Output the [X, Y] coordinate of the center of the cell containing the given text.  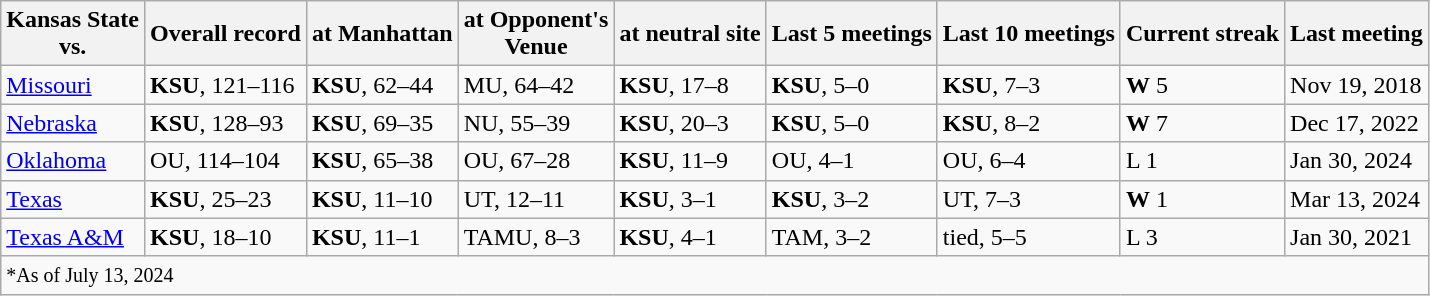
at neutral site [690, 34]
Nov 19, 2018 [1357, 85]
at Opponent's Venue [536, 34]
L 1 [1202, 161]
KSU, 4–1 [690, 237]
OU, 6–4 [1028, 161]
KSU, 11–1 [382, 237]
KSU, 7–3 [1028, 85]
W 5 [1202, 85]
KSU, 17–8 [690, 85]
OU, 4–1 [852, 161]
Kansas Statevs. [73, 34]
Current streak [1202, 34]
KSU, 62–44 [382, 85]
KSU, 20–3 [690, 123]
TAMU, 8–3 [536, 237]
MU, 64–42 [536, 85]
KSU, 128–93 [225, 123]
Texas [73, 199]
KSU, 65–38 [382, 161]
NU, 55–39 [536, 123]
Nebraska [73, 123]
Mar 13, 2024 [1357, 199]
Last 5 meetings [852, 34]
*As of July 13, 2024 [714, 275]
UT, 7–3 [1028, 199]
KSU, 3–1 [690, 199]
Last meeting [1357, 34]
Oklahoma [73, 161]
KSU, 11–9 [690, 161]
Texas A&M [73, 237]
W 7 [1202, 123]
tied, 5–5 [1028, 237]
L 3 [1202, 237]
at Manhattan [382, 34]
UT, 12–11 [536, 199]
W 1 [1202, 199]
KSU, 3–2 [852, 199]
Overall record [225, 34]
TAM, 3–2 [852, 237]
Last 10 meetings [1028, 34]
KSU, 25–23 [225, 199]
Jan 30, 2024 [1357, 161]
Dec 17, 2022 [1357, 123]
KSU, 69–35 [382, 123]
OU, 114–104 [225, 161]
OU, 67–28 [536, 161]
KSU, 11–10 [382, 199]
KSU, 18–10 [225, 237]
KSU, 121–116 [225, 85]
Missouri [73, 85]
KSU, 8–2 [1028, 123]
Jan 30, 2021 [1357, 237]
